Provide the (X, Y) coordinate of the cell's center where the given text is located.  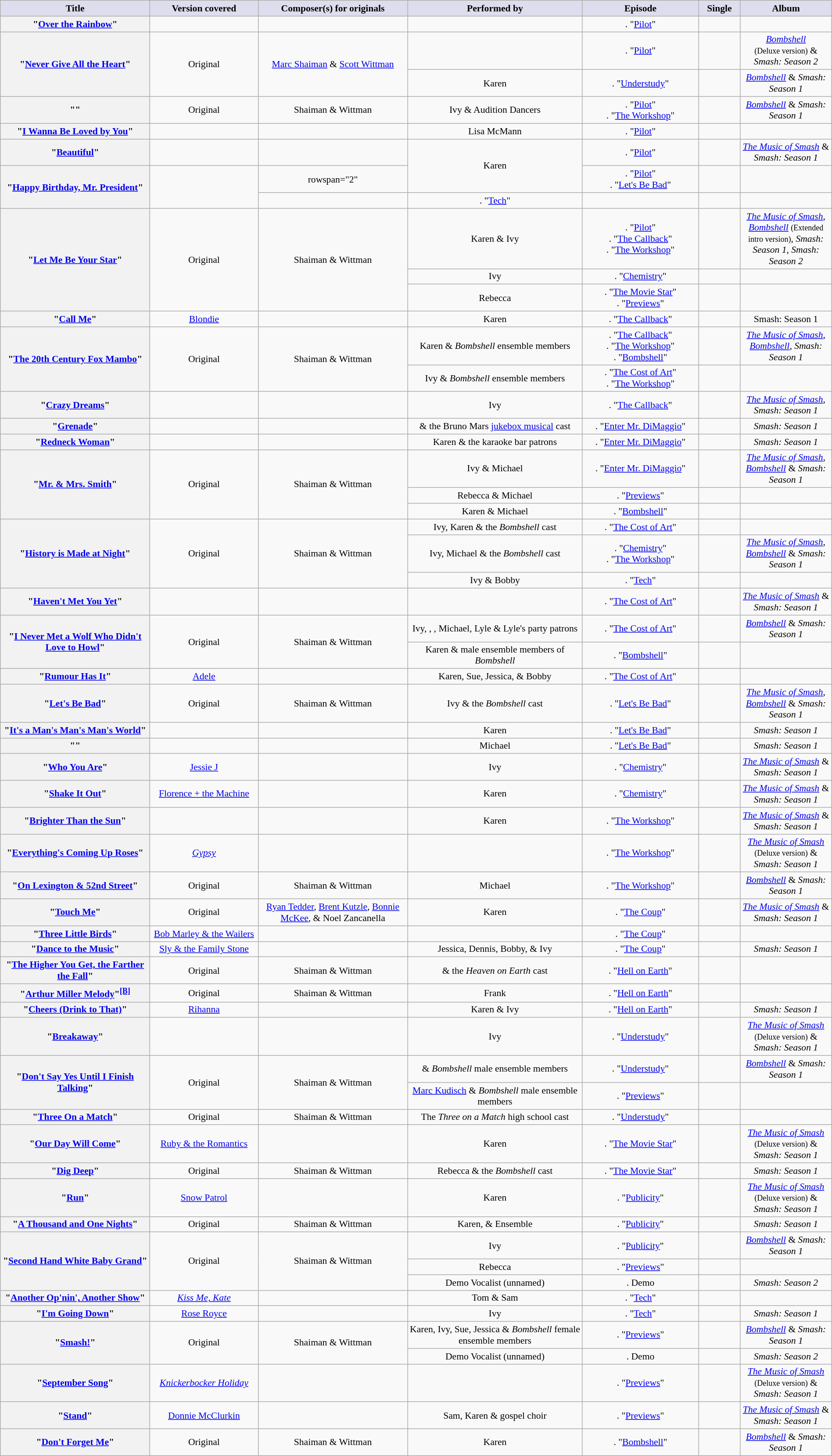
Karen, Sue, Jessica, & Bobby (495, 677)
"Touch Me" (75, 913)
The Music of Smash, Smash: Season 1 (786, 405)
"Let Me Be Your Star" (75, 260)
"Don't Say Yes Until I Finish Talking" (75, 1083)
Bob Marley & the Wailers (204, 934)
Album (786, 8)
Ryan Tedder, Brent Kutzle, Bonnie McKee, & Noel Zancanella (333, 913)
"Crazy Dreams" (75, 405)
Florence + the Machine (204, 794)
& Bombshell male ensemble members (495, 1069)
Bombshell (Deluxe version) & Smash: Season 2 (786, 51)
Donnie McClurkin (204, 1416)
Karen & the karaoke bar patrons (495, 442)
"Shake It Out" (75, 794)
Episode (641, 8)
"I Never Met a Wolf Who Didn't Love to Howl" (75, 642)
Ivy & Michael (495, 469)
"Second Hand White Baby Grand" (75, 1261)
"Everything's Coming Up Roses" (75, 853)
"September Song" (75, 1383)
. "The Movie Star" . "Previews" (641, 298)
"The Higher You Get, the Farther the Fall" (75, 971)
"Stand" (75, 1416)
Adele (204, 677)
Marc Shaiman & Scott Wittman (333, 64)
The Music of Smash, Bombshell, Smash: Season 1 (786, 346)
"Three On a Match" (75, 1117)
Marc Kudisch & Bombshell male ensemble members (495, 1096)
"Don't Forget Me" (75, 1442)
"Dig Deep" (75, 1171)
"The 20th Century Fox Mambo" (75, 359)
"A Thousand and One Nights" (75, 1224)
Lisa McMann (495, 131)
Version covered (204, 8)
"Another Op'nin', Another Show" (75, 1298)
"Haven't Met You Yet" (75, 602)
Sam, Karen & gospel choir (495, 1416)
"Redneck Woman" (75, 442)
"I Wanna Be Loved by You" (75, 131)
. "The Callback". "The Workshop". "Bombshell" (641, 346)
. "Pilot" . "The Workshop" (641, 110)
The Music of Smash,Bombshell (Extended intro version), Smash: Season 1, Smash: Season 2 (786, 239)
. "Pilot". "The Callback". "The Workshop" (641, 239)
& the Heaven on Earth cast (495, 971)
"Call Me" (75, 319)
. "Chemistry" . "The Workshop" (641, 554)
"Breakaway" (75, 1036)
"Dance to the Music" (75, 949)
"Happy Birthday, Mr. President" (75, 187)
"Who You Are" (75, 767)
"Brighter Than the Sun" (75, 821)
"Grenade" (75, 427)
rowspan="2" (333, 179)
Ivy & Audition Dancers (495, 110)
& the Bruno Mars jukebox musical cast (495, 427)
"On Lexington & 52nd Street" (75, 886)
Ivy, Karen & the Bombshell cast (495, 527)
"It's a Man's Man's Man's World" (75, 730)
Ivy & Bombshell ensemble members (495, 378)
Karen & male ensemble members of Bombshell (495, 656)
Tom & Sam (495, 1298)
The Music of Smash(Deluxe version) & Smash: Season 1 (786, 1383)
"Arthur Miller Melody"[B] (75, 993)
Rebecca & the Bombshell cast (495, 1171)
Ivy & the Bombshell cast (495, 704)
"Let's Be Bad" (75, 704)
Jessica, Dennis, Bobby, & Ivy (495, 949)
"Run" (75, 1198)
"Mr. & Mrs. Smith" (75, 484)
Composer(s) for originals (333, 8)
Snow Patrol (204, 1198)
Karen & Bombshell ensemble members (495, 346)
"I'm Going Down" (75, 1314)
"Smash!" (75, 1343)
Karen, & Ensemble (495, 1224)
"Over the Rainbow" (75, 24)
Rose Royce (204, 1314)
"Our Day Will Come" (75, 1144)
"History is Made at Night" (75, 554)
"Never Give All the Heart" (75, 64)
Karen & Michael (495, 511)
Sly & the Family Stone (204, 949)
Gypsy (204, 853)
Single (720, 8)
Karen, Ivy, Sue, Jessica & Bombshell female ensemble members (495, 1335)
The Three on a Match high school cast (495, 1117)
Frank (495, 993)
Blondie (204, 319)
. "The Cost of Art". "The Workshop" (641, 378)
Ivy, Michael & the Bombshell cast (495, 554)
Jessie J (204, 767)
Title (75, 8)
Rihanna (204, 1010)
Rebecca & Michael (495, 496)
"Rumour Has It" (75, 677)
Knickerbocker Holiday (204, 1383)
. "Pilot" . "Let's Be Bad" (641, 179)
"Cheers (Drink to That)" (75, 1010)
Ivy, , , Michael, Lyle & Lyle's party patrons (495, 628)
"Three Little Birds" (75, 934)
Performed by (495, 8)
"Beautiful" (75, 153)
Ruby & the Romantics (204, 1144)
Kiss Me, Kate (204, 1298)
Ivy & Bobby (495, 581)
